Scan for the cell matching the given text and deliver its (X, Y) coordinate at center. 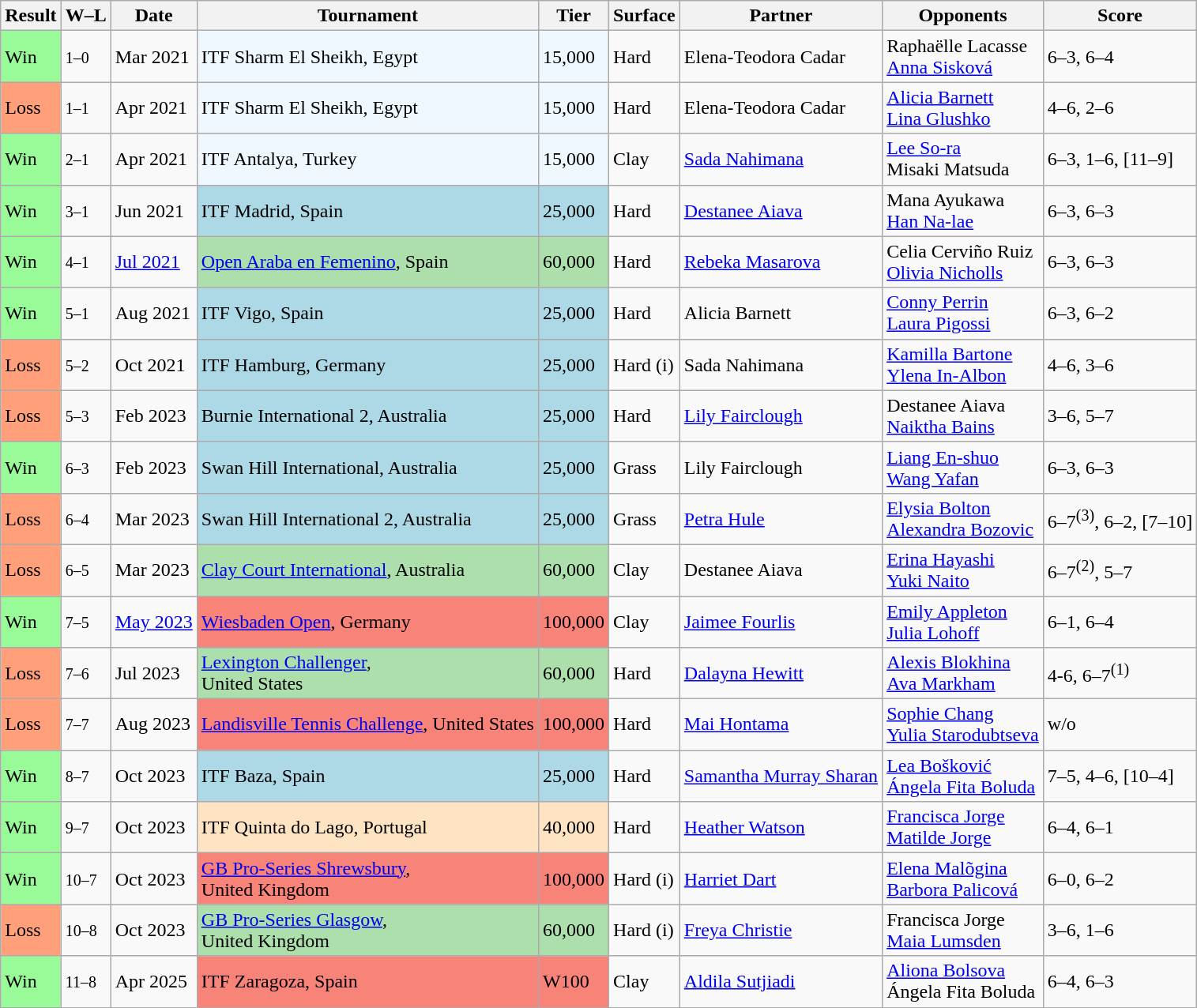
Alicia Barnett Lina Glushko (963, 107)
7–5, 4–6, [10–4] (1120, 776)
Swan Hill International, Australia (367, 468)
Result (31, 16)
4–6, 2–6 (1120, 107)
5–2 (85, 365)
Mana Ayukawa Han Na-lae (963, 210)
6–3, 6–4 (1120, 57)
Date (153, 16)
Score (1120, 16)
Opponents (963, 16)
Rebeka Masarova (781, 262)
Tier (574, 16)
ITF Antalya, Turkey (367, 160)
ITF Baza, Spain (367, 776)
Aliona Bolsova Ángela Fita Boluda (963, 981)
Clay Court International, Australia (367, 570)
ITF Quinta do Lago, Portugal (367, 828)
Samantha Murray Sharan (781, 776)
Aug 2023 (153, 725)
Lea Bošković Ángela Fita Boluda (963, 776)
6–4, 6–3 (1120, 981)
Celia Cerviño Ruiz Olivia Nicholls (963, 262)
Petra Hule (781, 518)
ITF Zaragoza, Spain (367, 981)
40,000 (574, 828)
Conny Perrin Laura Pigossi (963, 313)
Burnie International 2, Australia (367, 416)
Kamilla Bartone Ylena In-Albon (963, 365)
10–7 (85, 878)
GB Pro-Series Shrewsbury, United Kingdom (367, 878)
Raphaëlle Lacasse Anna Sisková (963, 57)
Heather Watson (781, 828)
5–1 (85, 313)
11–8 (85, 981)
7–6 (85, 673)
ITF Vigo, Spain (367, 313)
Lee So-ra Misaki Matsuda (963, 160)
Elena Malõgina Barbora Palicová (963, 878)
ITF Hamburg, Germany (367, 365)
Emily Appleton Julia Lohoff (963, 621)
Landisville Tennis Challenge, United States (367, 725)
3–1 (85, 210)
Dalayna Hewitt (781, 673)
10–8 (85, 931)
4–1 (85, 262)
6–5 (85, 570)
GB Pro-Series Glasgow, United Kingdom (367, 931)
6–4, 6–1 (1120, 828)
3–6, 5–7 (1120, 416)
Oct 2021 (153, 365)
6–3 (85, 468)
Liang En-shuo Wang Yafan (963, 468)
Mar 2021 (153, 57)
W100 (574, 981)
Aug 2021 (153, 313)
Erina Hayashi Yuki Naito (963, 570)
2–1 (85, 160)
4–6, 3–6 (1120, 365)
Lexington Challenger, United States (367, 673)
7–5 (85, 621)
Jul 2021 (153, 262)
Jun 2021 (153, 210)
Francisca Jorge Maia Lumsden (963, 931)
Alexis Blokhina Ava Markham (963, 673)
w/o (1120, 725)
9–7 (85, 828)
Tournament (367, 16)
Jul 2023 (153, 673)
7–7 (85, 725)
Destanee Aiava Naiktha Bains (963, 416)
Apr 2025 (153, 981)
Alicia Barnett (781, 313)
Swan Hill International 2, Australia (367, 518)
Aldila Sutjiadi (781, 981)
6–7(2), 5–7 (1120, 570)
6–3, 6–2 (1120, 313)
ITF Madrid, Spain (367, 210)
Sophie Chang Yulia Starodubtseva (963, 725)
Open Araba en Femenino, Spain (367, 262)
4-6, 6–7(1) (1120, 673)
6–1, 6–4 (1120, 621)
5–3 (85, 416)
6–4 (85, 518)
Partner (781, 16)
6–0, 6–2 (1120, 878)
1–0 (85, 57)
1–1 (85, 107)
3–6, 1–6 (1120, 931)
May 2023 (153, 621)
Surface (645, 16)
Francisca Jorge Matilde Jorge (963, 828)
W–L (85, 16)
Jaimee Fourlis (781, 621)
Wiesbaden Open, Germany (367, 621)
Freya Christie (781, 931)
8–7 (85, 776)
Elysia Bolton Alexandra Bozovic (963, 518)
6–7(3), 6–2, [7–10] (1120, 518)
Harriet Dart (781, 878)
Mai Hontama (781, 725)
6–3, 1–6, [11–9] (1120, 160)
